Search for the cell housing the specified text and yield its [X, Y] center coordinate. 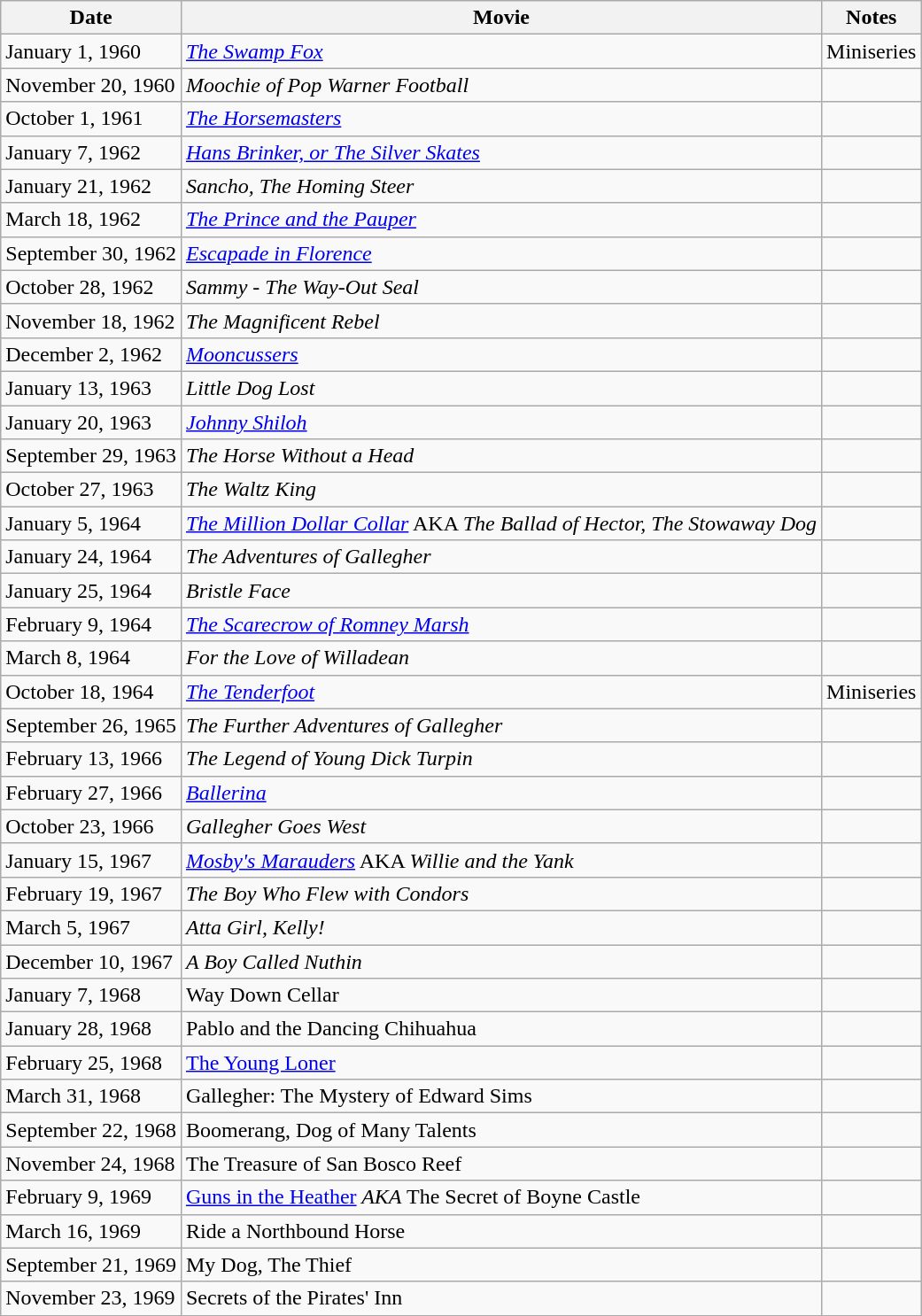
The Waltz King [501, 490]
September 30, 1962 [91, 253]
Ride a Northbound Horse [501, 1231]
November 23, 1969 [91, 1298]
October 23, 1966 [91, 826]
January 25, 1964 [91, 591]
October 27, 1963 [91, 490]
March 31, 1968 [91, 1096]
The Swamp Fox [501, 51]
January 1, 1960 [91, 51]
The Boy Who Flew with Condors [501, 894]
March 5, 1967 [91, 927]
November 24, 1968 [91, 1164]
Moochie of Pop Warner Football [501, 85]
Ballerina [501, 793]
January 15, 1967 [91, 860]
My Dog, The Thief [501, 1265]
The Magnificent Rebel [501, 321]
September 26, 1965 [91, 725]
December 2, 1962 [91, 354]
Gallegher Goes West [501, 826]
Date [91, 18]
Mosby's Marauders AKA Willie and the Yank [501, 860]
The Horsemasters [501, 119]
September 21, 1969 [91, 1265]
October 18, 1964 [91, 692]
The Legend of Young Dick Turpin [501, 759]
March 8, 1964 [91, 658]
Sancho, The Homing Steer [501, 186]
February 27, 1966 [91, 793]
Pablo and the Dancing Chihuahua [501, 1029]
January 28, 1968 [91, 1029]
Little Dog Lost [501, 388]
The Adventures of Gallegher [501, 557]
January 24, 1964 [91, 557]
Sammy - The Way-Out Seal [501, 287]
The Scarecrow of Romney Marsh [501, 624]
A Boy Called Nuthin [501, 961]
February 9, 1964 [91, 624]
Guns in the Heather AKA The Secret of Boyne Castle [501, 1197]
Bristle Face [501, 591]
February 13, 1966 [91, 759]
The Prince and the Pauper [501, 220]
October 1, 1961 [91, 119]
February 9, 1969 [91, 1197]
January 20, 1963 [91, 422]
January 21, 1962 [91, 186]
February 25, 1968 [91, 1063]
The Treasure of San Bosco Reef [501, 1164]
Hans Brinker, or The Silver Skates [501, 152]
September 22, 1968 [91, 1130]
Atta Girl, Kelly! [501, 927]
Johnny Shiloh [501, 422]
The Young Loner [501, 1063]
Secrets of the Pirates' Inn [501, 1298]
January 5, 1964 [91, 523]
Way Down Cellar [501, 995]
Gallegher: The Mystery of Edward Sims [501, 1096]
November 20, 1960 [91, 85]
November 18, 1962 [91, 321]
February 19, 1967 [91, 894]
January 7, 1962 [91, 152]
September 29, 1963 [91, 456]
January 7, 1968 [91, 995]
The Further Adventures of Gallegher [501, 725]
October 28, 1962 [91, 287]
The Horse Without a Head [501, 456]
January 13, 1963 [91, 388]
The Tenderfoot [501, 692]
Boomerang, Dog of Many Talents [501, 1130]
Movie [501, 18]
Notes [872, 18]
March 18, 1962 [91, 220]
Mooncussers [501, 354]
For the Love of Willadean [501, 658]
December 10, 1967 [91, 961]
March 16, 1969 [91, 1231]
Escapade in Florence [501, 253]
The Million Dollar Collar AKA The Ballad of Hector, The Stowaway Dog [501, 523]
